Capture the cell that displays the provided text and extract its [X, Y] central coordinate. 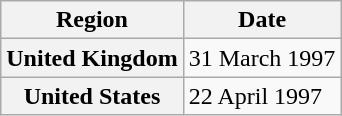
Date [262, 20]
United States [92, 96]
22 April 1997 [262, 96]
United Kingdom [92, 58]
31 March 1997 [262, 58]
Region [92, 20]
